Provide the [x, y] coordinate of the cell's center where the given text is located.  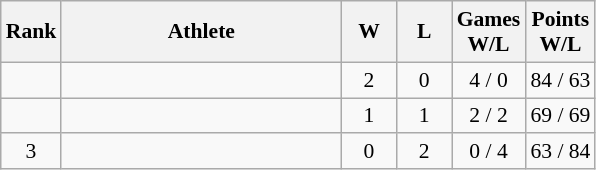
L [424, 32]
84 / 63 [560, 80]
69 / 69 [560, 116]
4 / 0 [489, 80]
GamesW/L [489, 32]
0 / 4 [489, 152]
Athlete [201, 32]
PointsW/L [560, 32]
W [368, 32]
2 / 2 [489, 116]
Rank [32, 32]
63 / 84 [560, 152]
3 [32, 152]
